Capture the cell that displays the provided text and extract its (x, y) central coordinate. 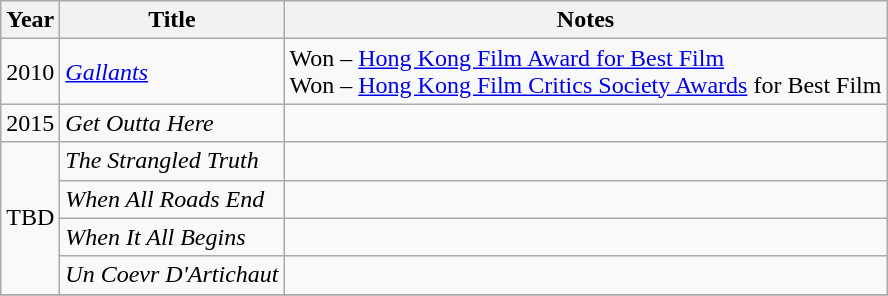
Notes (586, 20)
2015 (30, 123)
Year (30, 20)
TBD (30, 218)
Title (172, 20)
When All Roads End (172, 199)
Won – Hong Kong Film Award for Best FilmWon – Hong Kong Film Critics Society Awards for Best Film (586, 72)
When It All Begins (172, 237)
Un Coevr D'Artichaut (172, 275)
2010 (30, 72)
The Strangled Truth (172, 161)
Gallants (172, 72)
Get Outta Here (172, 123)
